Search for the cell housing the specified text and yield its [X, Y] center coordinate. 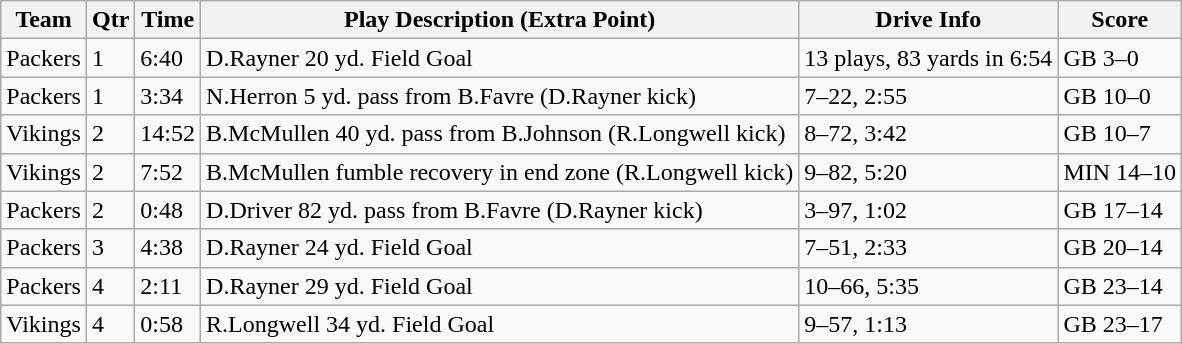
GB 20–14 [1120, 248]
9–82, 5:20 [928, 172]
GB 17–14 [1120, 210]
9–57, 1:13 [928, 324]
6:40 [168, 58]
D.Rayner 29 yd. Field Goal [500, 286]
13 plays, 83 yards in 6:54 [928, 58]
D.Rayner 20 yd. Field Goal [500, 58]
8–72, 3:42 [928, 134]
7–51, 2:33 [928, 248]
Time [168, 20]
3:34 [168, 96]
7:52 [168, 172]
Score [1120, 20]
4:38 [168, 248]
D.Rayner 24 yd. Field Goal [500, 248]
3 [110, 248]
Play Description (Extra Point) [500, 20]
R.Longwell 34 yd. Field Goal [500, 324]
Team [44, 20]
2:11 [168, 286]
GB 10–0 [1120, 96]
GB 23–14 [1120, 286]
14:52 [168, 134]
B.McMullen fumble recovery in end zone (R.Longwell kick) [500, 172]
N.Herron 5 yd. pass from B.Favre (D.Rayner kick) [500, 96]
0:58 [168, 324]
MIN 14–10 [1120, 172]
10–66, 5:35 [928, 286]
Qtr [110, 20]
D.Driver 82 yd. pass from B.Favre (D.Rayner kick) [500, 210]
GB 3–0 [1120, 58]
B.McMullen 40 yd. pass from B.Johnson (R.Longwell kick) [500, 134]
GB 23–17 [1120, 324]
7–22, 2:55 [928, 96]
3–97, 1:02 [928, 210]
GB 10–7 [1120, 134]
Drive Info [928, 20]
0:48 [168, 210]
